Pinpoint the cell where the given text exists, returning its [X, Y] midpoint coordinate. 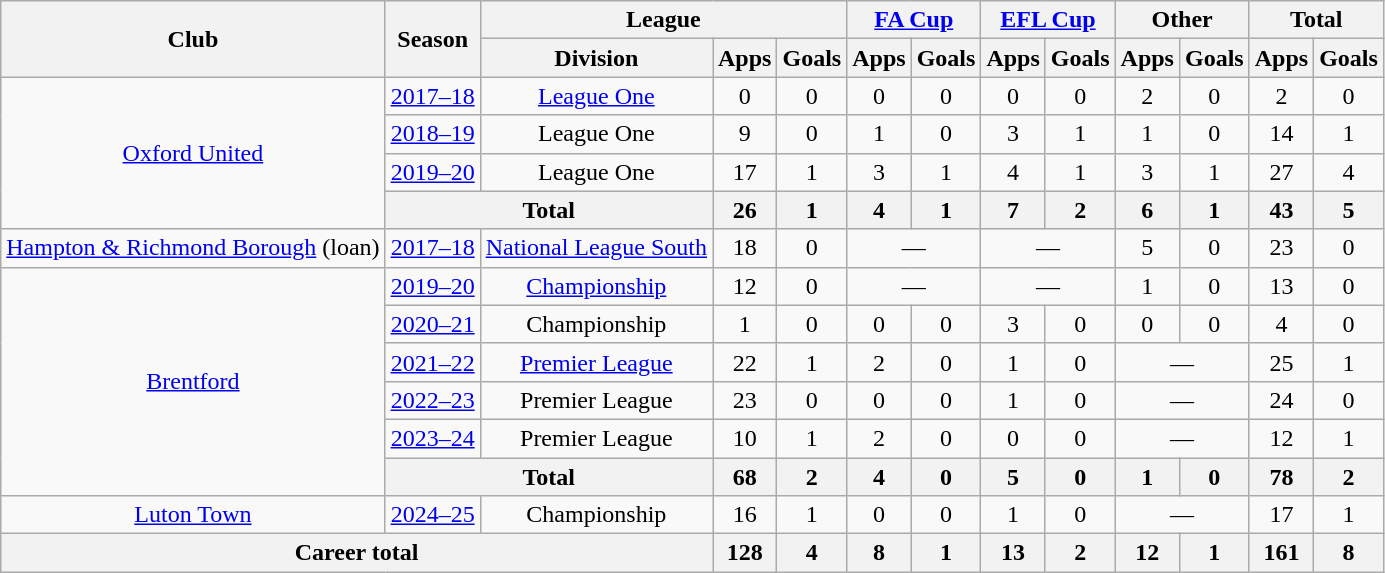
Other [1182, 20]
161 [1281, 553]
18 [744, 248]
25 [1281, 362]
7 [1013, 210]
2024–25 [432, 515]
2020–21 [432, 324]
14 [1281, 134]
43 [1281, 210]
9 [744, 134]
Club [193, 39]
16 [744, 515]
2018–19 [432, 134]
128 [744, 553]
68 [744, 477]
League [664, 20]
EFL Cup [1048, 20]
78 [1281, 477]
24 [1281, 400]
27 [1281, 172]
2021–22 [432, 362]
2022–23 [432, 400]
Season [432, 39]
Oxford United [193, 153]
Luton Town [193, 515]
2023–24 [432, 438]
6 [1147, 210]
10 [744, 438]
National League South [596, 248]
Brentford [193, 381]
Career total [357, 553]
26 [744, 210]
22 [744, 362]
Division [596, 58]
Hampton & Richmond Borough (loan) [193, 248]
FA Cup [914, 20]
